Identify which cell holds the provided text, then report its [x, y] central coordinate. 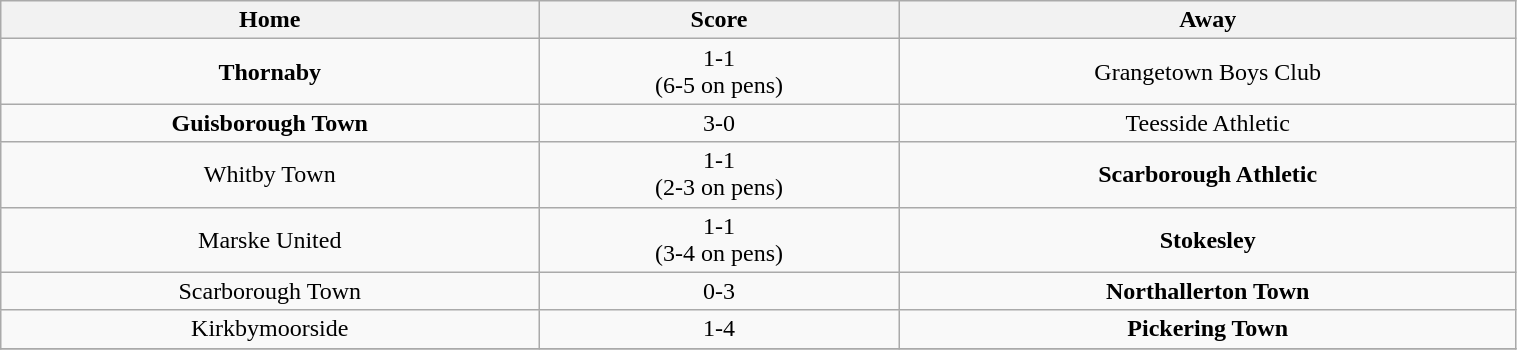
1-1(2-3 on pens) [720, 174]
Pickering Town [1208, 329]
Teesside Athletic [1208, 123]
Marske United [270, 240]
Kirkbymoorside [270, 329]
Grangetown Boys Club [1208, 72]
Northallerton Town [1208, 291]
Scarborough Town [270, 291]
1-1(6-5 on pens) [720, 72]
1-4 [720, 329]
Away [1208, 20]
Score [720, 20]
Stokesley [1208, 240]
Scarborough Athletic [1208, 174]
Thornaby [270, 72]
Guisborough Town [270, 123]
1-1(3-4 on pens) [720, 240]
Home [270, 20]
3-0 [720, 123]
0-3 [720, 291]
Whitby Town [270, 174]
